Capture the cell that displays the provided text and extract its (x, y) central coordinate. 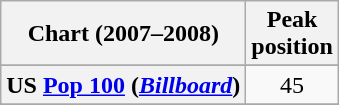
45 (292, 85)
Chart (2007–2008) (124, 34)
US Pop 100 (Billboard) (124, 85)
Peakposition (292, 34)
